Identify which cell holds the provided text, then report its [X, Y] central coordinate. 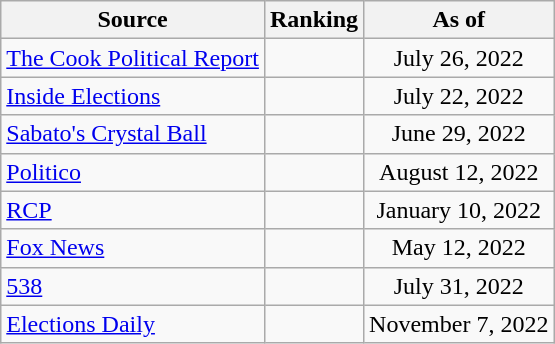
Inside Elections [133, 96]
Elections Daily [133, 324]
May 12, 2022 [459, 248]
RCP [133, 210]
The Cook Political Report [133, 58]
July 22, 2022 [459, 96]
As of [459, 20]
Fox News [133, 248]
Ranking [314, 20]
538 [133, 286]
August 12, 2022 [459, 172]
Sabato's Crystal Ball [133, 134]
Politico [133, 172]
January 10, 2022 [459, 210]
November 7, 2022 [459, 324]
Source [133, 20]
July 26, 2022 [459, 58]
July 31, 2022 [459, 286]
June 29, 2022 [459, 134]
